Extract the (X, Y) coordinate from the center of the cell holding the provided text.  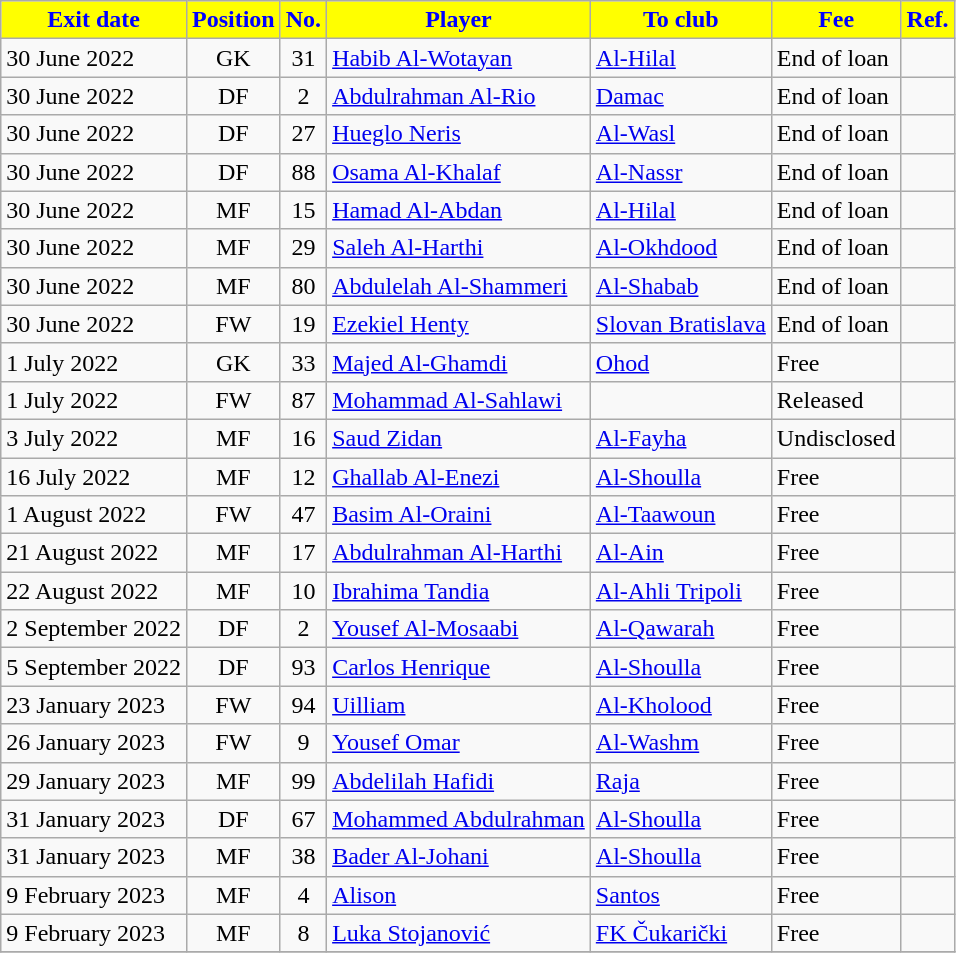
8 (303, 933)
15 (303, 210)
Al-Taawoun (680, 515)
Abdulrahman Al-Rio (459, 96)
Ghallab Al-Enezi (459, 477)
10 (303, 591)
Yousef Al-Mosaabi (459, 629)
16 July 2022 (94, 477)
FK Čukarički (680, 933)
To club (680, 20)
Habib Al-Wotayan (459, 58)
Luka Stojanović (459, 933)
3 July 2022 (94, 438)
80 (303, 286)
Player (459, 20)
Abdelilah Hafidi (459, 781)
Ohod (680, 362)
Saleh Al-Harthi (459, 248)
Uilliam (459, 705)
Mohammed Abdulrahman (459, 819)
9 (303, 743)
Al-Washm (680, 743)
22 August 2022 (94, 591)
Ibrahima Tandia (459, 591)
Al-Kholood (680, 705)
Fee (836, 20)
67 (303, 819)
Al-Qawarah (680, 629)
5 September 2022 (94, 667)
Carlos Henrique (459, 667)
Released (836, 400)
87 (303, 400)
Alison (459, 895)
4 (303, 895)
38 (303, 857)
33 (303, 362)
23 January 2023 (94, 705)
17 (303, 553)
Al-Ain (680, 553)
Slovan Bratislava (680, 324)
Al-Ahli Tripoli (680, 591)
94 (303, 705)
29 January 2023 (94, 781)
2 September 2022 (94, 629)
Majed Al-Ghamdi (459, 362)
31 (303, 58)
12 (303, 477)
26 January 2023 (94, 743)
1 August 2022 (94, 515)
Mohammad Al-Sahlawi (459, 400)
Al-Shabab (680, 286)
Saud Zidan (459, 438)
Al-Wasl (680, 134)
Position (233, 20)
47 (303, 515)
Exit date (94, 20)
93 (303, 667)
27 (303, 134)
Abdulelah Al-Shammeri (459, 286)
Raja (680, 781)
Bader Al-Johani (459, 857)
16 (303, 438)
Basim Al-Oraini (459, 515)
Yousef Omar (459, 743)
19 (303, 324)
Al-Nassr (680, 172)
Al-Okhdood (680, 248)
88 (303, 172)
Santos (680, 895)
Ref. (928, 20)
Abdulrahman Al-Harthi (459, 553)
No. (303, 20)
Osama Al-Khalaf (459, 172)
Damac (680, 96)
29 (303, 248)
Ezekiel Henty (459, 324)
Al-Fayha (680, 438)
21 August 2022 (94, 553)
Hueglo Neris (459, 134)
Undisclosed (836, 438)
Hamad Al-Abdan (459, 210)
99 (303, 781)
